Detect which cell encompasses the target text, then output its (X, Y) center coordinate. 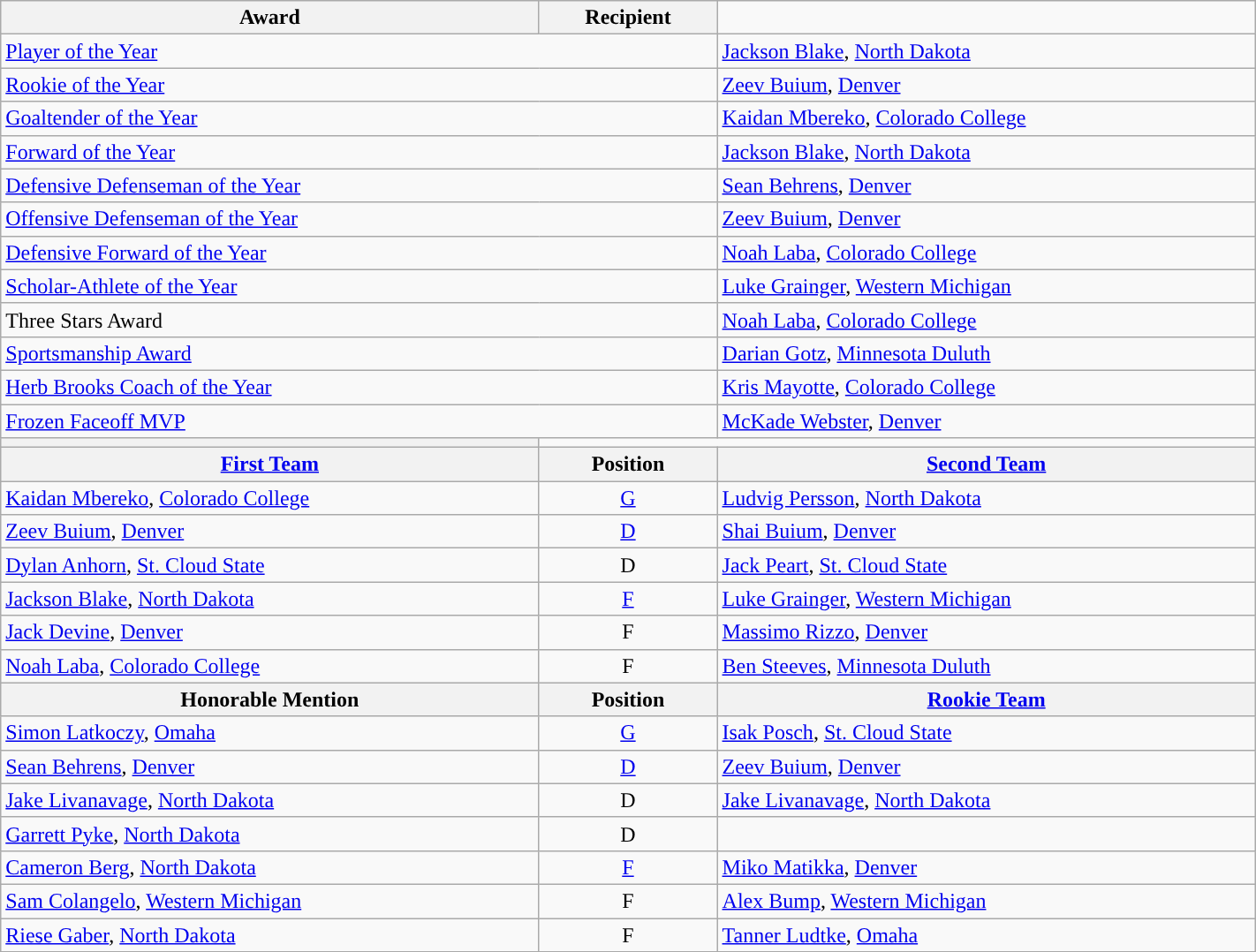
Shai Buium, Denver (986, 532)
Goaltender of the Year (359, 118)
Honorable Mention (270, 699)
Jack Devine, Denver (270, 632)
Massimo Rizzo, Denver (986, 632)
Riese Gaber, North Dakota (270, 935)
Ben Steeves, Minnesota Duluth (986, 666)
Dylan Anhorn, St. Cloud State (270, 565)
Player of the Year (359, 51)
Darian Gotz, Minnesota Duluth (986, 353)
Recipient (628, 18)
Kris Mayotte, Colorado College (986, 387)
Jack Peart, St. Cloud State (986, 565)
Isak Posch, St. Cloud State (986, 733)
Tanner Ludtke, Omaha (986, 935)
Alex Bump, Western Michigan (986, 901)
Miko Matikka, Denver (986, 867)
Sam Colangelo, Western Michigan (270, 901)
Simon Latkoczy, Omaha (270, 733)
Sportsmanship Award (359, 353)
Three Stars Award (359, 320)
Rookie Team (986, 699)
Defensive Forward of the Year (359, 253)
Frozen Faceoff MVP (359, 421)
Rookie of the Year (359, 85)
Forward of the Year (359, 152)
Ludvig Persson, North Dakota (986, 498)
First Team (270, 465)
Defensive Defenseman of the Year (359, 185)
Cameron Berg, North Dakota (270, 867)
Scholar-Athlete of the Year (359, 286)
Garrett Pyke, North Dakota (270, 834)
Second Team (986, 465)
Award (270, 18)
Herb Brooks Coach of the Year (359, 387)
McKade Webster, Denver (986, 421)
Offensive Defenseman of the Year (359, 219)
